Return [x, y] of the center of cell containing provided text 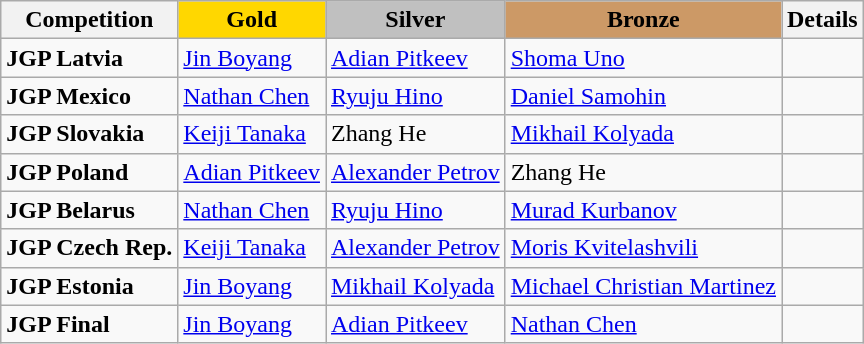
Bronze [643, 20]
Murad Kurbanov [643, 210]
Competition [90, 20]
Michael Christian Martinez [643, 286]
Gold [252, 20]
Daniel Samohin [643, 96]
JGP Belarus [90, 210]
JGP Mexico [90, 96]
JGP Estonia [90, 286]
JGP Final [90, 324]
JGP Latvia [90, 58]
JGP Czech Rep. [90, 248]
Details [823, 20]
Silver [416, 20]
Moris Kvitelashvili [643, 248]
Shoma Uno [643, 58]
JGP Slovakia [90, 134]
JGP Poland [90, 172]
